Detect which cell encompasses the target text, then output its (x, y) center coordinate. 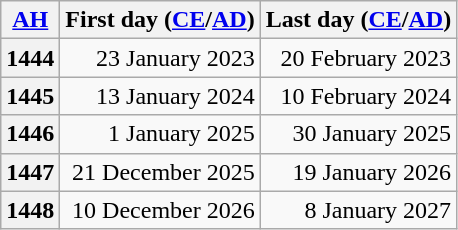
AH (30, 20)
10 December 2026 (160, 210)
1 January 2025 (160, 134)
1444 (30, 58)
Last day (CE/AD) (358, 20)
21 December 2025 (160, 172)
30 January 2025 (358, 134)
1448 (30, 210)
1446 (30, 134)
First day (CE/AD) (160, 20)
19 January 2026 (358, 172)
20 February 2023 (358, 58)
8 January 2027 (358, 210)
23 January 2023 (160, 58)
1445 (30, 96)
13 January 2024 (160, 96)
10 February 2024 (358, 96)
1447 (30, 172)
